For the text-containing cell, return its midpoint in [X, Y] coordinate format. 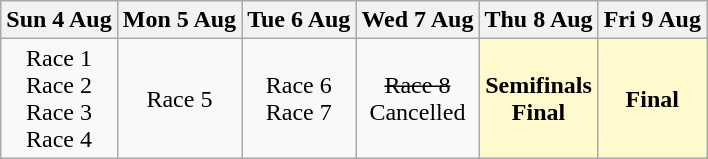
Fri 9 Aug [652, 20]
Mon 5 Aug [179, 20]
Race 6Race 7 [299, 98]
SemifinalsFinal [538, 98]
Sun 4 Aug [59, 20]
Race 5 [179, 98]
Race 8Cancelled [418, 98]
Tue 6 Aug [299, 20]
Wed 7 Aug [418, 20]
Race 1Race 2Race 3Race 4 [59, 98]
Final [652, 98]
Thu 8 Aug [538, 20]
